Identify which cell holds the provided text, then report its (X, Y) central coordinate. 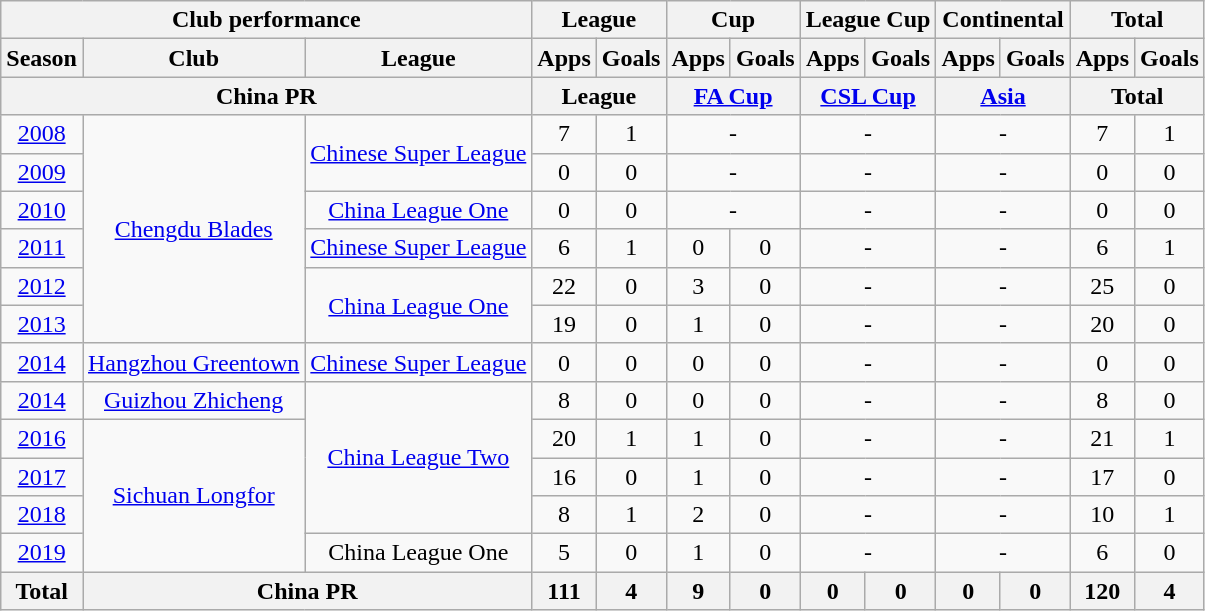
Club (193, 58)
2018 (42, 515)
China League Two (418, 457)
2 (698, 515)
FA Cup (733, 96)
111 (564, 591)
Club performance (266, 20)
3 (698, 286)
10 (1102, 515)
120 (1102, 591)
Continental (1003, 20)
2012 (42, 286)
Guizhou Zhicheng (193, 400)
League Cup (868, 20)
2008 (42, 134)
5 (564, 553)
2016 (42, 438)
2013 (42, 324)
9 (698, 591)
21 (1102, 438)
19 (564, 324)
25 (1102, 286)
2009 (42, 172)
22 (564, 286)
2010 (42, 210)
Chengdu Blades (193, 229)
Season (42, 58)
2017 (42, 477)
2019 (42, 553)
CSL Cup (868, 96)
2011 (42, 248)
Hangzhou Greentown (193, 362)
Asia (1003, 96)
16 (564, 477)
Cup (733, 20)
17 (1102, 477)
Sichuan Longfor (193, 495)
